Output the (x, y) coordinate of the center of the cell containing the given text.  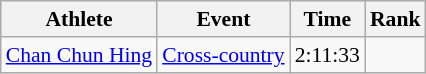
Time (328, 19)
Rank (396, 19)
Event (223, 19)
Athlete (79, 19)
2:11:33 (328, 55)
Cross-country (223, 55)
Chan Chun Hing (79, 55)
